Determine the (X, Y) coordinate at the center of the cell enclosing the given text.  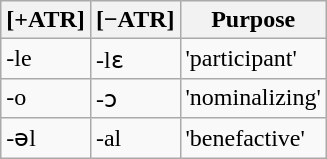
[−ATR] (135, 20)
'nominalizing' (253, 98)
-o (46, 98)
-lɛ (135, 59)
-al (135, 138)
'participant' (253, 59)
[+ATR] (46, 20)
-ɔ (135, 98)
-le (46, 59)
-əl (46, 138)
Purpose (253, 20)
'benefactive' (253, 138)
